Extract the (X, Y) coordinate from the center of the cell holding the provided text.  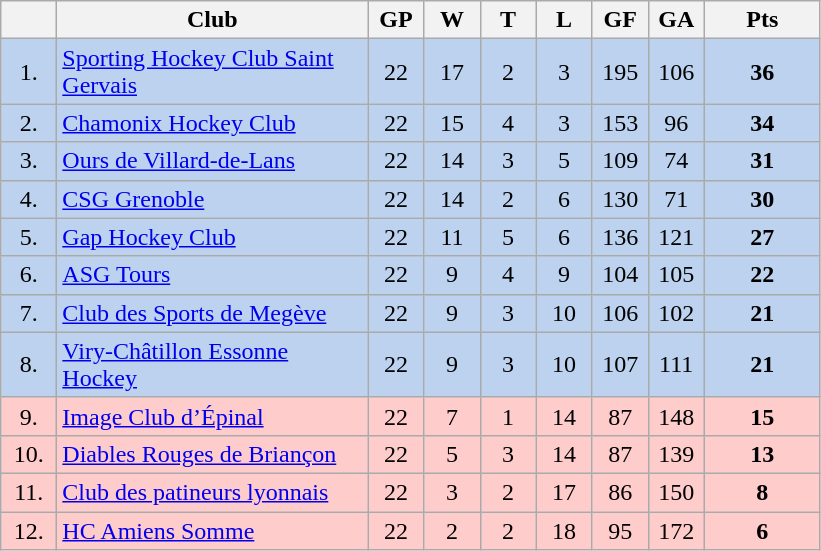
Viry-Châtillon Essonne Hockey‎ (212, 364)
1 (508, 416)
Club des patineurs lyonnais (212, 492)
GF (620, 20)
GP (396, 20)
6. (29, 275)
Ours de Villard-de-Lans (212, 161)
96 (676, 123)
104 (620, 275)
31 (762, 161)
Gap Hockey Club (212, 237)
150 (676, 492)
121 (676, 237)
7 (452, 416)
Pts (762, 20)
136 (620, 237)
2. (29, 123)
T (508, 20)
HC Amiens Somme (212, 531)
11 (452, 237)
30 (762, 199)
74 (676, 161)
12. (29, 531)
Club (212, 20)
1. (29, 72)
Club des Sports de Megève (212, 313)
172 (676, 531)
L (564, 20)
139 (676, 454)
5. (29, 237)
27 (762, 237)
107 (620, 364)
148 (676, 416)
111 (676, 364)
Image Club d’Épinal (212, 416)
36 (762, 72)
Chamonix Hockey Club (212, 123)
102 (676, 313)
11. (29, 492)
Diables Rouges de Briançon (212, 454)
10. (29, 454)
18 (564, 531)
8 (762, 492)
34 (762, 123)
9. (29, 416)
86 (620, 492)
13 (762, 454)
71 (676, 199)
8. (29, 364)
7. (29, 313)
4. (29, 199)
CSG Grenoble (212, 199)
130 (620, 199)
95 (620, 531)
ASG Tours (212, 275)
195 (620, 72)
Sporting Hockey Club Saint Gervais (212, 72)
GA (676, 20)
W (452, 20)
105 (676, 275)
109 (620, 161)
3. (29, 161)
153 (620, 123)
